Scan for the cell matching the given text and deliver its (X, Y) coordinate at center. 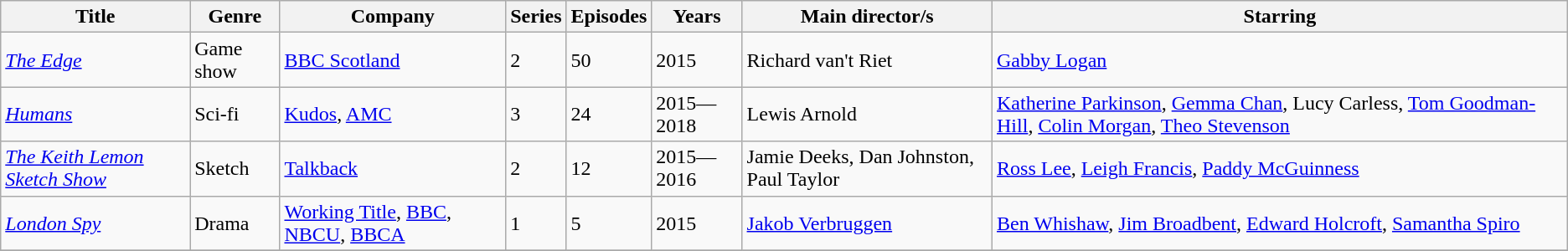
Ross Lee, Leigh Francis, Paddy McGuinness (1280, 169)
Talkback (393, 169)
Sketch (235, 169)
Series (536, 17)
12 (609, 169)
24 (609, 114)
Jakob Verbruggen (867, 223)
2015—2016 (697, 169)
1 (536, 223)
The Edge (95, 60)
BBC Scotland (393, 60)
Jamie Deeks, Dan Johnston, Paul Taylor (867, 169)
Game show (235, 60)
Humans (95, 114)
Gabby Logan (1280, 60)
Sci-fi (235, 114)
3 (536, 114)
Episodes (609, 17)
Main director/s (867, 17)
London Spy (95, 223)
Richard van't Riet (867, 60)
Kudos, AMC (393, 114)
50 (609, 60)
Working Title, BBC, NBCU, BBCA (393, 223)
5 (609, 223)
Lewis Arnold (867, 114)
Genre (235, 17)
Drama (235, 223)
Company (393, 17)
The Keith Lemon Sketch Show (95, 169)
Title (95, 17)
Starring (1280, 17)
Katherine Parkinson, Gemma Chan, Lucy Carless, Tom Goodman-Hill, Colin Morgan, Theo Stevenson (1280, 114)
Years (697, 17)
Ben Whishaw, Jim Broadbent, Edward Holcroft, Samantha Spiro (1280, 223)
2015—2018 (697, 114)
